Identify which cell holds the provided text, then report its (X, Y) central coordinate. 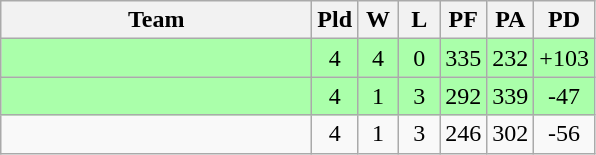
339 (510, 96)
+103 (564, 58)
302 (510, 134)
292 (464, 96)
335 (464, 58)
0 (420, 58)
Pld (335, 20)
-47 (564, 96)
-56 (564, 134)
L (420, 20)
PD (564, 20)
PA (510, 20)
232 (510, 58)
W (378, 20)
PF (464, 20)
246 (464, 134)
Team (156, 20)
